Search for the cell housing the specified text and yield its [X, Y] center coordinate. 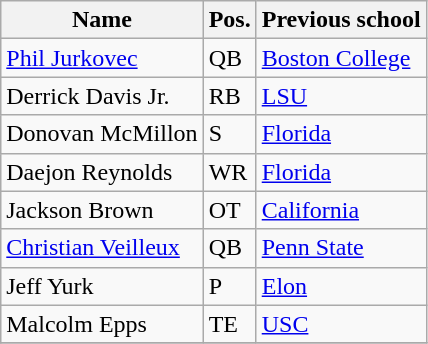
Pos. [230, 20]
Jackson Brown [102, 210]
Phil Jurkovec [102, 58]
Penn State [341, 248]
Christian Veilleux [102, 248]
TE [230, 324]
S [230, 134]
Jeff Yurk [102, 286]
Name [102, 20]
California [341, 210]
Malcolm Epps [102, 324]
OT [230, 210]
Derrick Davis Jr. [102, 96]
Elon [341, 286]
WR [230, 172]
Donovan McMillon [102, 134]
Boston College [341, 58]
RB [230, 96]
LSU [341, 96]
Previous school [341, 20]
Daejon Reynolds [102, 172]
P [230, 286]
USC [341, 324]
